Identify which cell holds the provided text, then report its [X, Y] central coordinate. 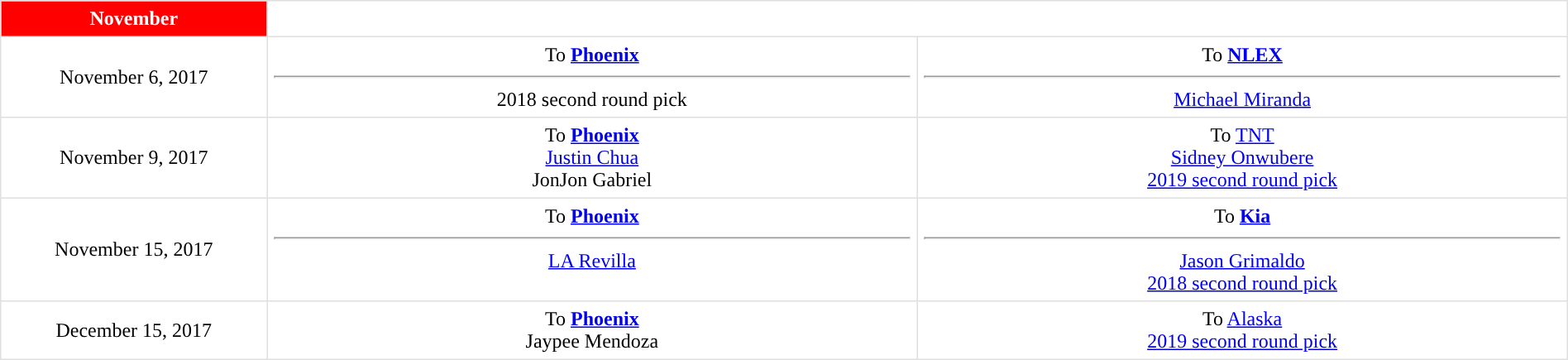
To PhoenixJaypee Mendoza [592, 330]
November 6, 2017 [134, 77]
To PhoenixJustin ChuaJonJon Gabriel [592, 158]
To Alaska2019 second round pick [1242, 330]
To NLEXMichael Miranda [1242, 77]
To PhoenixLA Revilla [592, 249]
November 9, 2017 [134, 158]
To TNTSidney Onwubere2019 second round pick [1242, 158]
November [134, 19]
December 15, 2017 [134, 330]
To KiaJason Grimaldo2018 second round pick [1242, 249]
To Phoenix2018 second round pick [592, 77]
November 15, 2017 [134, 249]
